Scan for the cell matching the given text and deliver its [X, Y] coordinate at center. 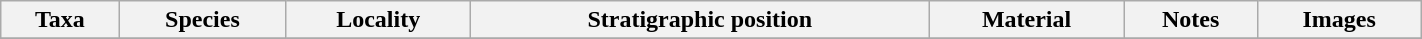
Images [1339, 20]
Material [1026, 20]
Species [202, 20]
Locality [378, 20]
Notes [1190, 20]
Stratigraphic position [700, 20]
Taxa [60, 20]
